Search for the cell housing the specified text and yield its [x, y] center coordinate. 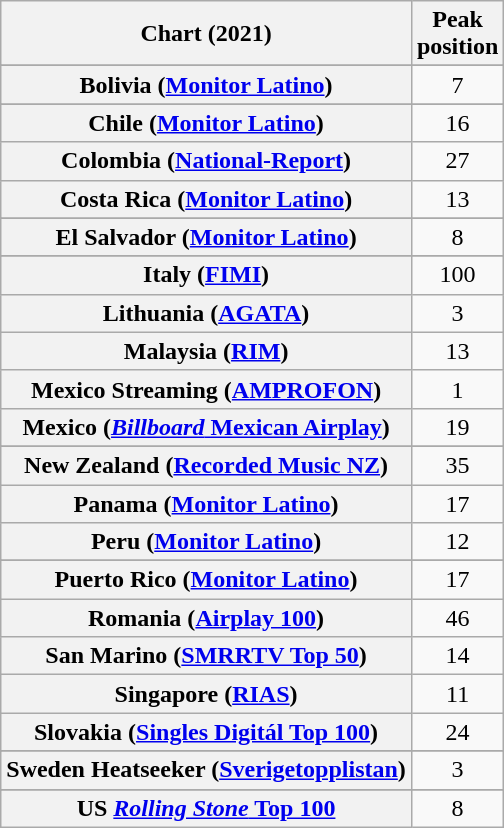
Puerto Rico (Monitor Latino) [206, 580]
Panama (Monitor Latino) [206, 503]
Italy (FIMI) [206, 275]
Chile (Monitor Latino) [206, 123]
12 [457, 542]
Mexico Streaming (AMPROFON) [206, 389]
46 [457, 618]
100 [457, 275]
11 [457, 694]
Peru (Monitor Latino) [206, 542]
Malaysia (RIM) [206, 351]
1 [457, 389]
US Rolling Stone Top 100 [206, 808]
24 [457, 732]
19 [457, 427]
14 [457, 656]
35 [457, 465]
Colombia (National-Report) [206, 161]
New Zealand (Recorded Music NZ) [206, 465]
Romania (Airplay 100) [206, 618]
27 [457, 161]
Lithuania (AGATA) [206, 313]
Costa Rica (Monitor Latino) [206, 199]
Mexico (Billboard Mexican Airplay) [206, 427]
Singapore (RIAS) [206, 694]
7 [457, 85]
Slovakia (Singles Digitál Top 100) [206, 732]
Peakposition [457, 34]
16 [457, 123]
Bolivia (Monitor Latino) [206, 85]
El Salvador (Monitor Latino) [206, 237]
San Marino (SMRRTV Top 50) [206, 656]
Chart (2021) [206, 34]
Sweden Heatseeker (Sverigetopplistan) [206, 770]
